Detect which cell encompasses the target text, then output its (x, y) center coordinate. 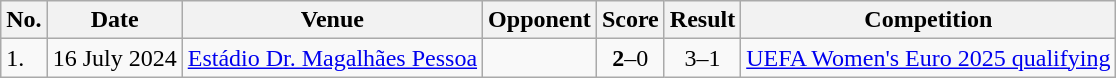
Result (702, 20)
Score (630, 20)
16 July 2024 (114, 58)
No. (24, 20)
1. (24, 58)
Venue (332, 20)
Estádio Dr. Magalhães Pessoa (332, 58)
UEFA Women's Euro 2025 qualifying (928, 58)
Competition (928, 20)
Opponent (540, 20)
3–1 (702, 58)
2–0 (630, 58)
Date (114, 20)
